Provide the (X, Y) coordinate of the cell's center where the given text is located.  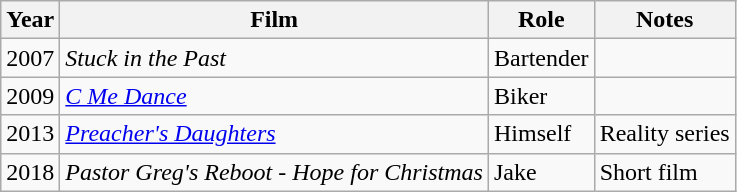
Himself (541, 134)
Pastor Greg's Reboot - Hope for Christmas (274, 172)
Stuck in the Past (274, 58)
Film (274, 20)
Bartender (541, 58)
C Me Dance (274, 96)
Preacher's Daughters (274, 134)
Year (30, 20)
2013 (30, 134)
Biker (541, 96)
2007 (30, 58)
Jake (541, 172)
Notes (664, 20)
2018 (30, 172)
2009 (30, 96)
Reality series (664, 134)
Role (541, 20)
Short film (664, 172)
